Identify which cell holds the provided text, then report its [x, y] central coordinate. 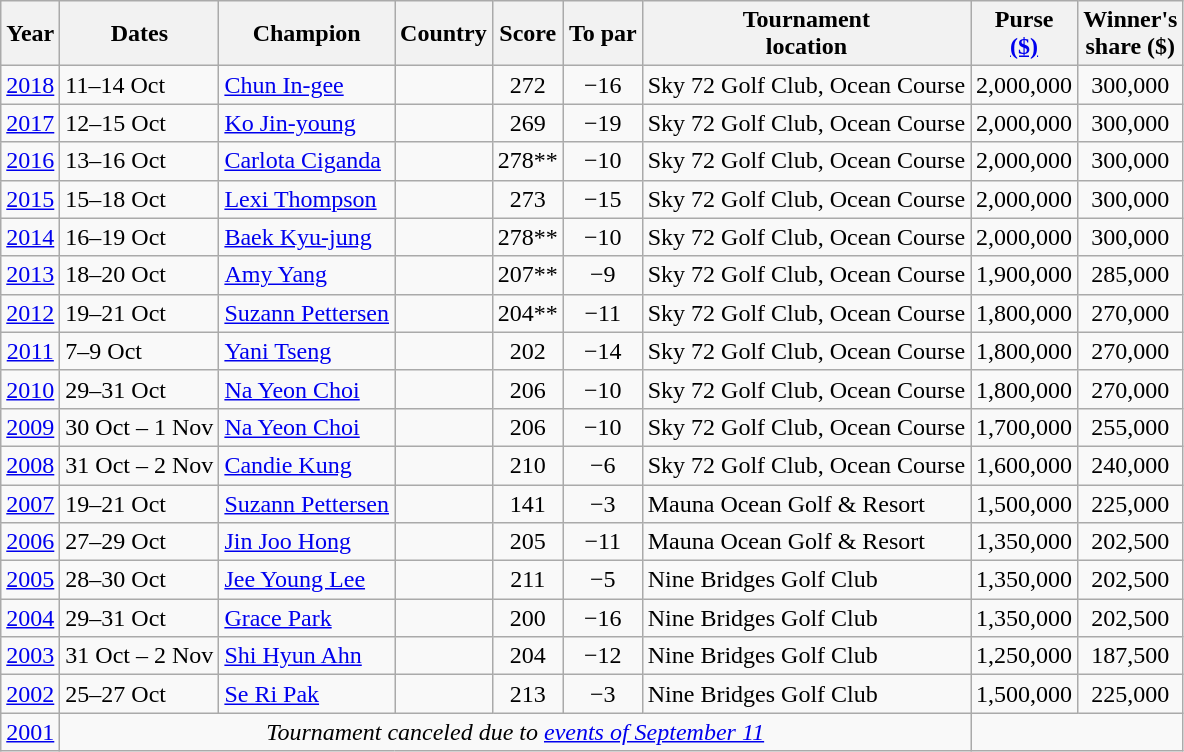
28–30 Oct [140, 580]
2017 [30, 123]
210 [528, 465]
Shi Hyun Ahn [307, 656]
2014 [30, 237]
Winner'sshare ($) [1130, 34]
Yani Tseng [307, 351]
7–9 Oct [140, 351]
Se Ri Pak [307, 694]
285,000 [1130, 275]
1,250,000 [1024, 656]
1,600,000 [1024, 465]
1,900,000 [1024, 275]
−15 [602, 199]
13–16 Oct [140, 161]
2005 [30, 580]
12–15 Oct [140, 123]
2009 [30, 427]
273 [528, 199]
213 [528, 694]
Champion [307, 34]
Grace Park [307, 618]
Purse($) [1024, 34]
−19 [602, 123]
Carlota Ciganda [307, 161]
Year [30, 34]
Candie Kung [307, 465]
To par [602, 34]
Dates [140, 34]
Lexi Thompson [307, 199]
2006 [30, 542]
18–20 Oct [140, 275]
2015 [30, 199]
204 [528, 656]
Tournamentlocation [806, 34]
269 [528, 123]
16–19 Oct [140, 237]
2012 [30, 313]
200 [528, 618]
1,700,000 [1024, 427]
11–14 Oct [140, 85]
211 [528, 580]
2013 [30, 275]
2010 [30, 389]
−6 [602, 465]
2004 [30, 618]
Amy Yang [307, 275]
141 [528, 503]
15–18 Oct [140, 199]
240,000 [1130, 465]
2001 [30, 732]
−12 [602, 656]
−9 [602, 275]
30 Oct – 1 Nov [140, 427]
202 [528, 351]
27–29 Oct [140, 542]
207** [528, 275]
Chun In-gee [307, 85]
Jin Joo Hong [307, 542]
25–27 Oct [140, 694]
205 [528, 542]
204** [528, 313]
2011 [30, 351]
272 [528, 85]
2002 [30, 694]
2003 [30, 656]
2007 [30, 503]
2016 [30, 161]
2018 [30, 85]
Baek Kyu-jung [307, 237]
Tournament canceled due to events of September 11 [516, 732]
Ko Jin-young [307, 123]
Jee Young Lee [307, 580]
−14 [602, 351]
2008 [30, 465]
Country [444, 34]
Score [528, 34]
−5 [602, 580]
187,500 [1130, 656]
255,000 [1130, 427]
